Locate the cell with the specified text and output its [x, y] center coordinate. 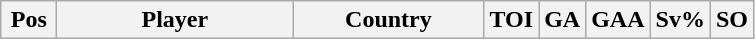
TOI [512, 20]
Sv% [680, 20]
SO [732, 20]
Pos [29, 20]
Player [175, 20]
GAA [618, 20]
Country [388, 20]
GA [562, 20]
